For the text-containing cell, return its midpoint in (x, y) coordinate format. 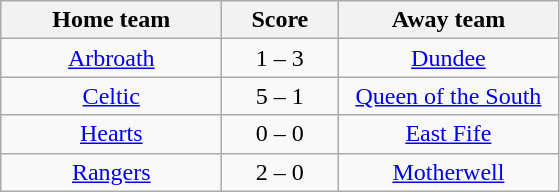
Motherwell (448, 172)
Away team (448, 20)
Home team (112, 20)
Celtic (112, 96)
Dundee (448, 58)
5 – 1 (280, 96)
East Fife (448, 134)
Queen of the South (448, 96)
1 – 3 (280, 58)
Arbroath (112, 58)
0 – 0 (280, 134)
Rangers (112, 172)
2 – 0 (280, 172)
Score (280, 20)
Hearts (112, 134)
